Pinpoint the cell where the given text exists, returning its (x, y) midpoint coordinate. 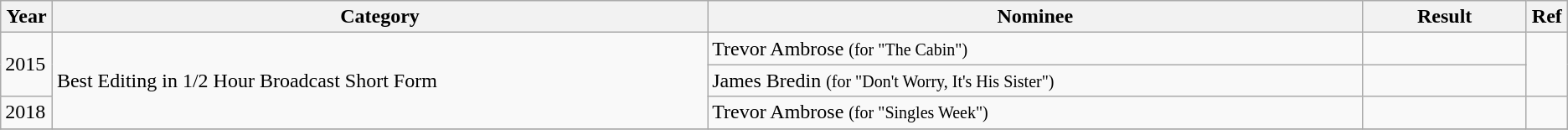
Category (379, 17)
Year (27, 17)
Trevor Ambrose (for "Singles Week") (1035, 112)
James Bredin (for "Don't Worry, It's His Sister") (1035, 81)
2015 (27, 65)
Result (1445, 17)
Trevor Ambrose (for "The Cabin") (1035, 49)
2018 (27, 112)
Best Editing in 1/2 Hour Broadcast Short Form (379, 81)
Nominee (1035, 17)
Ref (1546, 17)
